Scan for the cell matching the given text and deliver its (x, y) coordinate at center. 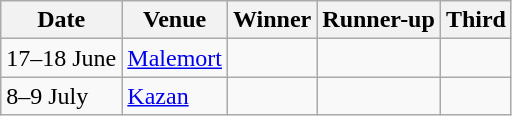
Winner (272, 20)
Kazan (175, 96)
8–9 July (62, 96)
Date (62, 20)
17–18 June (62, 58)
Malemort (175, 58)
Third (476, 20)
Venue (175, 20)
Runner-up (379, 20)
